Extract the (x, y) coordinate from the center of the cell holding the provided text.  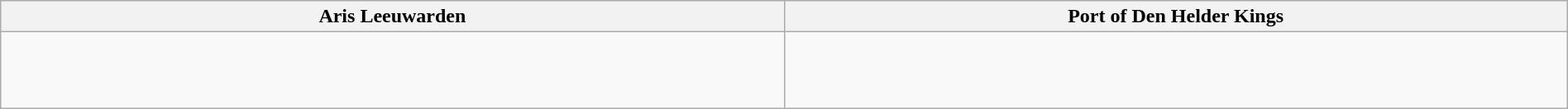
Aris Leeuwarden (392, 17)
Port of Den Helder Kings (1176, 17)
